Output the [X, Y] coordinate of the center of the cell containing the given text.  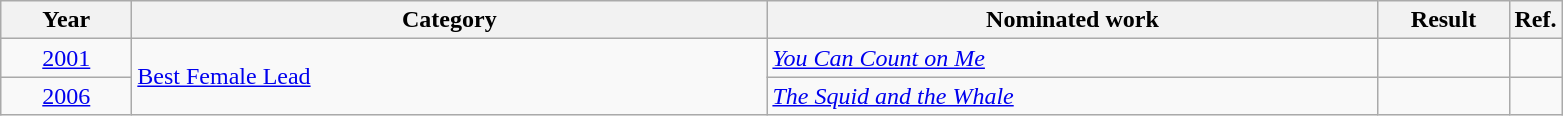
You Can Count on Me [1072, 58]
The Squid and the Whale [1072, 96]
Ref. [1536, 20]
2006 [66, 96]
Year [66, 20]
2001 [66, 58]
Best Female Lead [450, 77]
Category [450, 20]
Nominated work [1072, 20]
Result [1444, 20]
